Search for the cell housing the specified text and yield its [X, Y] center coordinate. 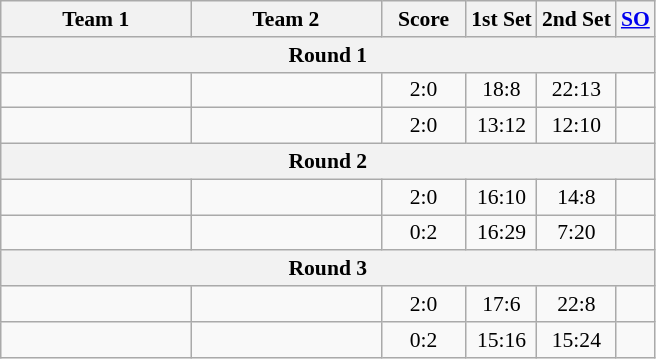
18:8 [502, 90]
12:10 [576, 126]
1st Set [502, 19]
15:16 [502, 340]
Round 2 [328, 162]
2nd Set [576, 19]
14:8 [576, 197]
7:20 [576, 233]
13:12 [502, 126]
Team 2 [286, 19]
Round 1 [328, 55]
22:13 [576, 90]
SO [636, 19]
17:6 [502, 304]
22:8 [576, 304]
16:10 [502, 197]
Team 1 [96, 19]
Score [424, 19]
15:24 [576, 340]
Round 3 [328, 269]
16:29 [502, 233]
